Detect which cell encompasses the target text, then output its (x, y) center coordinate. 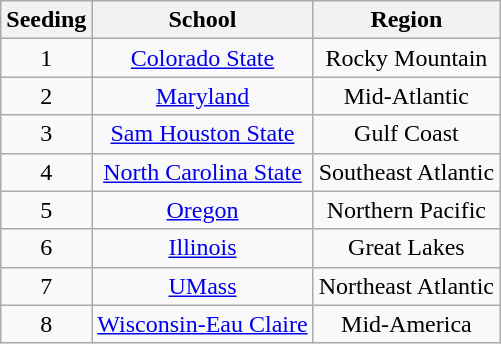
North Carolina State (202, 172)
8 (46, 324)
Mid-America (406, 324)
Seeding (46, 20)
Colorado State (202, 58)
Wisconsin-Eau Claire (202, 324)
Maryland (202, 96)
Illinois (202, 248)
Region (406, 20)
Rocky Mountain (406, 58)
Northern Pacific (406, 210)
1 (46, 58)
Oregon (202, 210)
4 (46, 172)
7 (46, 286)
5 (46, 210)
School (202, 20)
Great Lakes (406, 248)
Gulf Coast (406, 134)
Northeast Atlantic (406, 286)
Sam Houston State (202, 134)
2 (46, 96)
Mid-Atlantic (406, 96)
UMass (202, 286)
Southeast Atlantic (406, 172)
6 (46, 248)
3 (46, 134)
